For the text-containing cell, return its midpoint in (x, y) coordinate format. 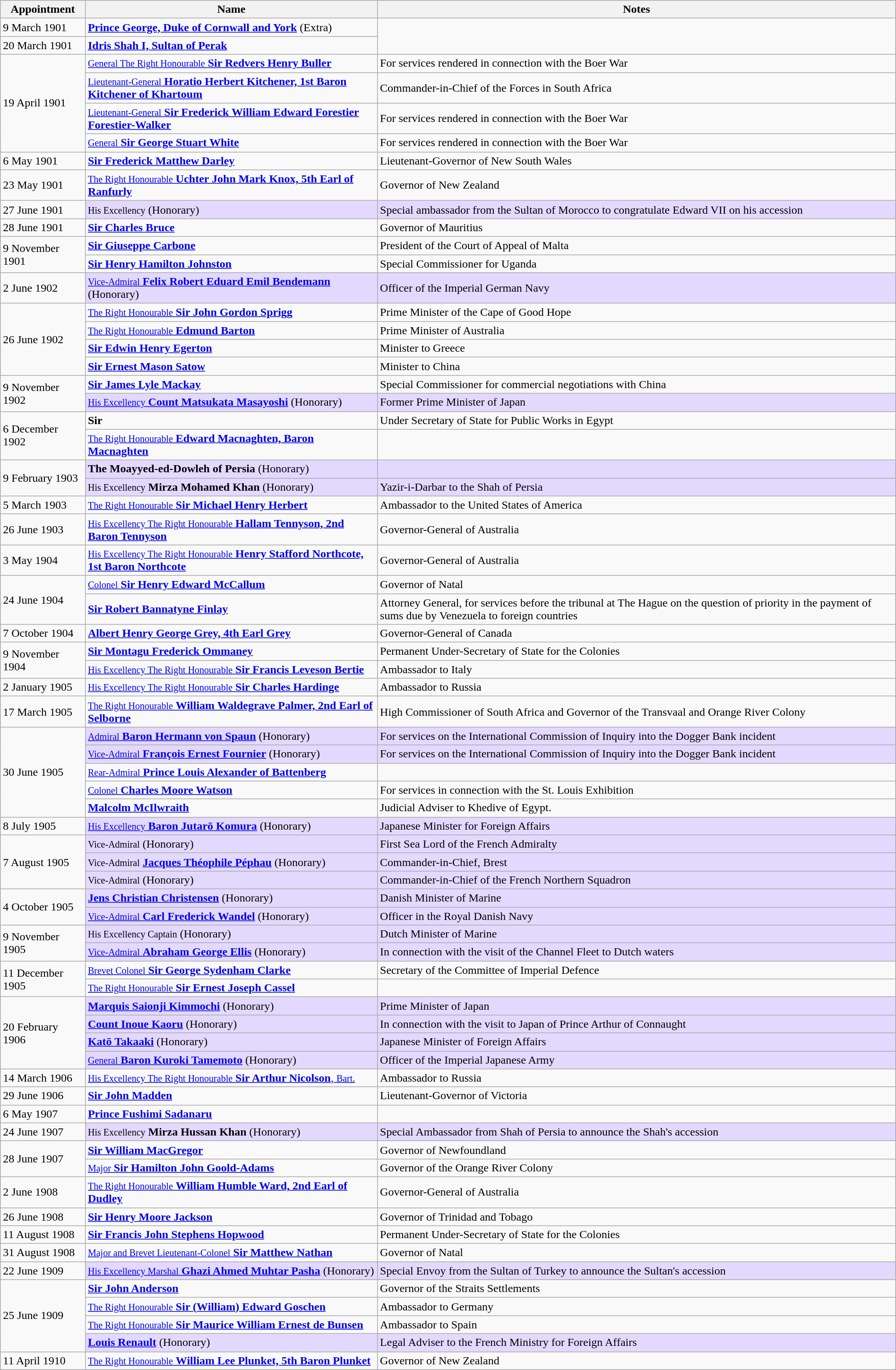
The Right Honourable Sir Maurice William Ernest de Bunsen (231, 1325)
24 June 1907 (43, 1132)
Minister to China (637, 366)
7 August 1905 (43, 862)
The Right Honourable Edward Macnaghten, Baron Macnaghten (231, 444)
The Right Honourable William Waldegrave Palmer, 2nd Earl of Selborne (231, 712)
Officer of the Imperial German Navy (637, 288)
The Right Honourable Sir Michael Henry Herbert (231, 505)
Judicial Adviser to Khedive of Egypt. (637, 808)
Sir Charles Bruce (231, 227)
2 June 1902 (43, 288)
26 June 1903 (43, 529)
High Commissioner of South Africa and Governor of the Transvaal and Orange River Colony (637, 712)
9 November 1902 (43, 393)
Rear-Admiral Prince Louis Alexander of Battenberg (231, 772)
11 April 1910 (43, 1361)
Special Commissioner for commercial negotiations with China (637, 384)
11 December 1905 (43, 979)
22 June 1909 (43, 1271)
20 February 1906 (43, 1033)
27 June 1901 (43, 209)
2 June 1908 (43, 1192)
Japanese Minister for Foreign Affairs (637, 826)
His Excellency The Right Honourable Hallam Tennyson, 2nd Baron Tennyson (231, 529)
The Right Honourable Sir John Gordon Sprigg (231, 312)
Governor of Mauritius (637, 227)
General The Right Honourable Sir Redvers Henry Buller (231, 63)
His Excellency Mirza Mohamed Khan (Honorary) (231, 487)
Notes (637, 9)
The Right Honourable Sir Ernest Joseph Cassel (231, 988)
Prime Minister of Australia (637, 330)
23 May 1901 (43, 185)
Under Secretary of State for Public Works in Egypt (637, 420)
Officer of the Imperial Japanese Army (637, 1060)
Sir John Madden (231, 1096)
24 June 1904 (43, 599)
Sir William MacGregor (231, 1150)
His Excellency The Right Honourable Sir Arthur Nicolson, Bart. (231, 1078)
His Excellency Captain (Honorary) (231, 934)
9 March 1901 (43, 27)
His Excellency Count Matsukata Masayoshi (Honorary) (231, 402)
Albert Henry George Grey, 4th Earl Grey (231, 633)
Commander-in-Chief of the French Northern Squadron (637, 880)
Prime Minister of Japan (637, 1006)
Colonel Sir Henry Edward McCallum (231, 584)
Vice-Admiral Carl Frederick Wandel (Honorary) (231, 916)
Appointment (43, 9)
Special ambassador from the Sultan of Morocco to congratulate Edward VII on his accession (637, 209)
Sir Francis John Stephens Hopwood (231, 1235)
14 March 1906 (43, 1078)
His Excellency Mirza Hussan Khan (Honorary) (231, 1132)
Sir Henry Moore Jackson (231, 1216)
28 June 1901 (43, 227)
General Baron Kuroki Tamemoto (Honorary) (231, 1060)
Lieutenant-General Horatio Herbert Kitchener, 1st Baron Kitchener of Khartoum (231, 88)
26 June 1902 (43, 339)
Sir Edwin Henry Egerton (231, 348)
Prince George, Duke of Cornwall and York (Extra) (231, 27)
Sir James Lyle Mackay (231, 384)
Sir Ernest Mason Satow (231, 366)
Officer in the Royal Danish Navy (637, 916)
6 May 1907 (43, 1114)
Major and Brevet Lieutenant-Colonel Sir Matthew Nathan (231, 1253)
Ambassador to Spain (637, 1325)
Governor of Trinidad and Tobago (637, 1216)
Vice-Admiral Felix Robert Eduard Emil Bendemann (Honorary) (231, 288)
Special Commissioner for Uganda (637, 263)
Prince Fushimi Sadanaru (231, 1114)
Danish Minister of Marine (637, 898)
Count Inoue Kaoru (Honorary) (231, 1024)
Japanese Minister of Foreign Affairs (637, 1042)
7 October 1904 (43, 633)
Major Sir Hamilton John Goold-Adams (231, 1168)
8 July 1905 (43, 826)
6 December 1902 (43, 436)
2 January 1905 (43, 687)
Lieutenant-Governor of New South Wales (637, 161)
Admiral Baron Hermann von Spaun (Honorary) (231, 736)
His Excellency The Right Honourable Sir Francis Leveson Bertie (231, 669)
9 November 1905 (43, 943)
The Right Honourable William Humble Ward, 2nd Earl of Dudley (231, 1192)
30 June 1905 (43, 772)
Governor of the Straits Settlements (637, 1289)
Colonel Charles Moore Watson (231, 790)
His Excellency Marshal Ghazi Ahmed Muhtar Pasha (Honorary) (231, 1271)
31 August 1908 (43, 1253)
Prime Minister of the Cape of Good Hope (637, 312)
Vice-Admiral François Ernest Fournier (Honorary) (231, 754)
9 February 1903 (43, 478)
The Moayyed-ed-Dowleh of Persia (Honorary) (231, 469)
Lieutenant-Governor of Victoria (637, 1096)
Vice-Admiral Jacques Théophile Péphau (Honorary) (231, 862)
17 March 1905 (43, 712)
Special Envoy from the Sultan of Turkey to announce the Sultan's accession (637, 1271)
The Right Honourable William Lee Plunket, 5th Baron Plunket (231, 1361)
His Excellency Baron Jutarō Komura (Honorary) (231, 826)
26 June 1908 (43, 1216)
28 June 1907 (43, 1159)
In connection with the visit to Japan of Prince Arthur of Connaught (637, 1024)
6 May 1901 (43, 161)
Malcolm McIlwraith (231, 808)
For services in connection with the St. Louis Exhibition (637, 790)
Lieutenant-General Sir Frederick William Edward Forestier Forestier-Walker (231, 118)
Name (231, 9)
Sir John Anderson (231, 1289)
Minister to Greece (637, 348)
The Right Honourable Uchter John Mark Knox, 5th Earl of Ranfurly (231, 185)
Yazir-i-Darbar to the Shah of Persia (637, 487)
President of the Court of Appeal of Malta (637, 245)
19 April 1901 (43, 103)
Governor-General of Canada (637, 633)
20 March 1901 (43, 45)
First Sea Lord of the French Admiralty (637, 844)
In connection with the visit of the Channel Fleet to Dutch waters (637, 952)
Governor of Newfoundland (637, 1150)
Ambassador to Italy (637, 669)
11 August 1908 (43, 1235)
5 March 1903 (43, 505)
Ambassador to the United States of America (637, 505)
Sir Frederick Matthew Darley (231, 161)
Sir Robert Bannatyne Finlay (231, 609)
Marquis Saionji Kimmochi (Honorary) (231, 1006)
Katō Takaaki (Honorary) (231, 1042)
Sir (231, 420)
General Sir George Stuart White (231, 143)
Dutch Minister of Marine (637, 934)
Vice-Admiral Abraham George Ellis (Honorary) (231, 952)
Secretary of the Committee of Imperial Defence (637, 970)
Sir Montagu Frederick Ommaney (231, 651)
Commander-in-Chief, Brest (637, 862)
9 November 1904 (43, 660)
25 June 1909 (43, 1316)
His Excellency The Right Honourable Sir Charles Hardinge (231, 687)
Brevet Colonel Sir George Sydenham Clarke (231, 970)
The Right Honourable Edmund Barton (231, 330)
His Excellency The Right Honourable Henry Stafford Northcote, 1st Baron Northcote (231, 560)
His Excellency (Honorary) (231, 209)
Idris Shah I, Sultan of Perak (231, 45)
3 May 1904 (43, 560)
Ambassador to Germany (637, 1307)
Commander-in-Chief of the Forces in South Africa (637, 88)
29 June 1906 (43, 1096)
Sir Henry Hamilton Johnston (231, 263)
Louis Renault (Honorary) (231, 1343)
Legal Adviser to the French Ministry for Foreign Affairs (637, 1343)
Jens Christian Christensen (Honorary) (231, 898)
Sir Giuseppe Carbone (231, 245)
9 November 1901 (43, 254)
The Right Honourable Sir (William) Edward Goschen (231, 1307)
Governor of the Orange River Colony (637, 1168)
Special Ambassador from Shah of Persia to announce the Shah's accession (637, 1132)
Former Prime Minister of Japan (637, 402)
4 October 1905 (43, 907)
